Capture the cell that displays the provided text and extract its [x, y] central coordinate. 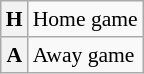
Away game [86, 55]
A [14, 55]
H [14, 19]
Home game [86, 19]
